Locate the cell with the specified text and output its (X, Y) center coordinate. 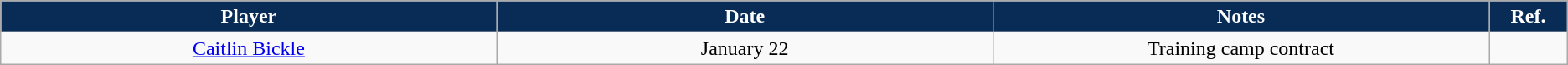
Ref. (1529, 17)
Player (249, 17)
Notes (1240, 17)
Caitlin Bickle (249, 48)
Training camp contract (1240, 48)
January 22 (745, 48)
Date (745, 17)
